Scan for the cell matching the given text and deliver its (X, Y) coordinate at center. 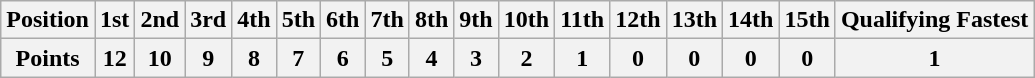
14th (751, 20)
6th (343, 20)
4th (254, 20)
9 (208, 58)
10th (526, 20)
4 (431, 58)
8th (431, 20)
11th (582, 20)
13th (694, 20)
7th (387, 20)
15th (807, 20)
Qualifying Fastest (934, 20)
10 (160, 58)
3 (476, 58)
12 (114, 58)
2nd (160, 20)
12th (638, 20)
8 (254, 58)
2 (526, 58)
Points (48, 58)
6 (343, 58)
3rd (208, 20)
5th (298, 20)
1st (114, 20)
7 (298, 58)
Position (48, 20)
9th (476, 20)
5 (387, 58)
